Locate the cell with the specified text and output its [X, Y] center coordinate. 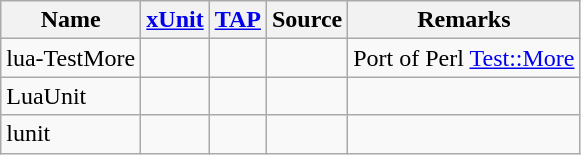
Name [71, 20]
lunit [71, 134]
Remarks [464, 20]
LuaUnit [71, 96]
xUnit [175, 20]
Port of Perl Test::More [464, 58]
TAP [238, 20]
lua-TestMore [71, 58]
Source [306, 20]
